Detect which cell encompasses the target text, then output its [X, Y] center coordinate. 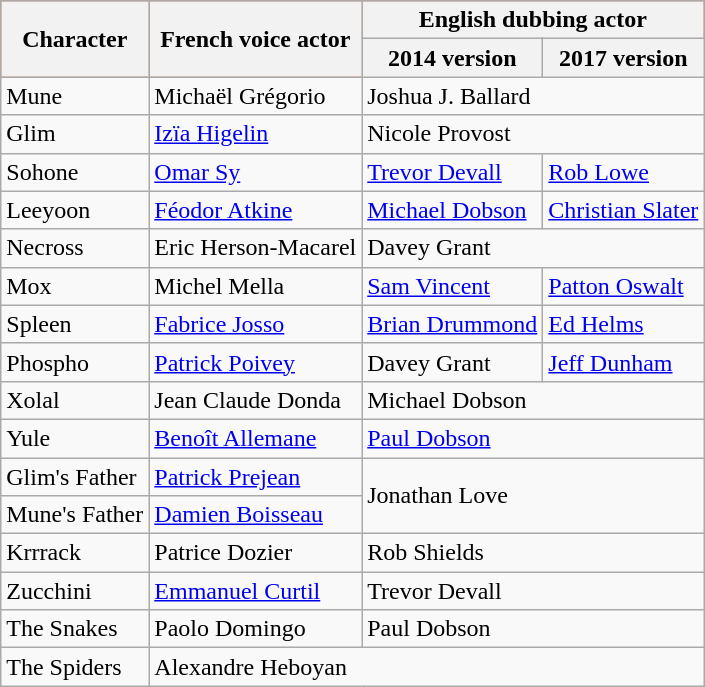
Ed Helms [624, 324]
Sam Vincent [452, 286]
Sohone [75, 172]
2014 version [452, 58]
Benoît Allemane [256, 438]
Jean Claude Donda [256, 400]
Paolo Domingo [256, 629]
The Snakes [75, 629]
Michaël Grégorio [256, 96]
Rob Lowe [624, 172]
Patton Oswalt [624, 286]
Glim [75, 134]
Necross [75, 248]
Jeff Dunham [624, 362]
Krrrack [75, 553]
English dubbing actor [533, 20]
Xolal [75, 400]
Rob Shields [533, 553]
Damien Boisseau [256, 515]
Jonathan Love [533, 496]
Patrick Poivey [256, 362]
Féodor Atkine [256, 210]
Izïa Higelin [256, 134]
2017 version [624, 58]
Mune [75, 96]
Phospho [75, 362]
Nicole Provost [533, 134]
The Spiders [75, 667]
Yule [75, 438]
Eric Herson-Macarel [256, 248]
Mox [75, 286]
Mune's Father [75, 515]
Alexandre Heboyan [426, 667]
Glim's Father [75, 477]
Brian Drummond [452, 324]
Michel Mella [256, 286]
Patrice Dozier [256, 553]
Patrick Prejean [256, 477]
Zucchini [75, 591]
French voice actor [256, 39]
Joshua J. Ballard [533, 96]
Omar Sy [256, 172]
Leeyoon [75, 210]
Character [75, 39]
Spleen [75, 324]
Fabrice Josso [256, 324]
Christian Slater [624, 210]
Emmanuel Curtil [256, 591]
